Determine the [X, Y] coordinate at the center of the cell enclosing the given text.  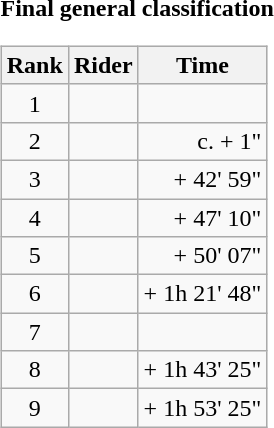
3 [34, 179]
Time [202, 65]
4 [34, 217]
1 [34, 103]
6 [34, 294]
+ 47' 10" [202, 217]
7 [34, 332]
2 [34, 141]
+ 1h 53' 25" [202, 408]
9 [34, 408]
5 [34, 256]
+ 42' 59" [202, 179]
+ 50' 07" [202, 256]
+ 1h 21' 48" [202, 294]
+ 1h 43' 25" [202, 370]
Rider [103, 65]
8 [34, 370]
c. + 1" [202, 141]
Rank [34, 65]
